Extract the [X, Y] coordinate from the center of the cell holding the provided text.  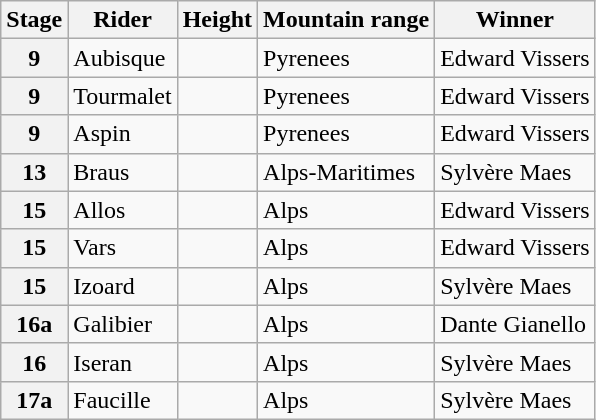
13 [34, 172]
Iseran [122, 362]
Height [217, 20]
Izoard [122, 286]
Aubisque [122, 58]
Dante Gianello [515, 324]
Tourmalet [122, 96]
Faucille [122, 400]
Alps-Maritimes [346, 172]
16a [34, 324]
17a [34, 400]
Rider [122, 20]
Winner [515, 20]
Aspin [122, 134]
Galibier [122, 324]
16 [34, 362]
Braus [122, 172]
Allos [122, 210]
Mountain range [346, 20]
Stage [34, 20]
Vars [122, 248]
